Determine the [x, y] coordinate at the center of the cell enclosing the given text.  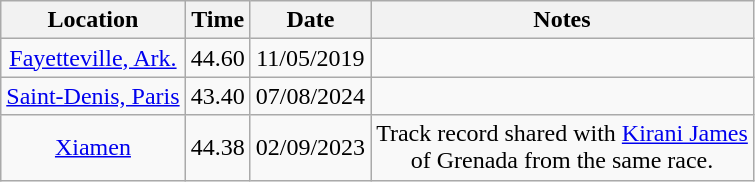
11/05/2019 [310, 58]
44.38 [218, 148]
Location [93, 20]
Fayetteville, Ark. [93, 58]
Saint-Denis, Paris [93, 96]
44.60 [218, 58]
07/08/2024 [310, 96]
43.40 [218, 96]
Time [218, 20]
Date [310, 20]
Xiamen [93, 148]
02/09/2023 [310, 148]
Track record shared with Kirani Jamesof Grenada from the same race. [562, 148]
Notes [562, 20]
